Extract the (x, y) coordinate from the center of the cell holding the provided text.  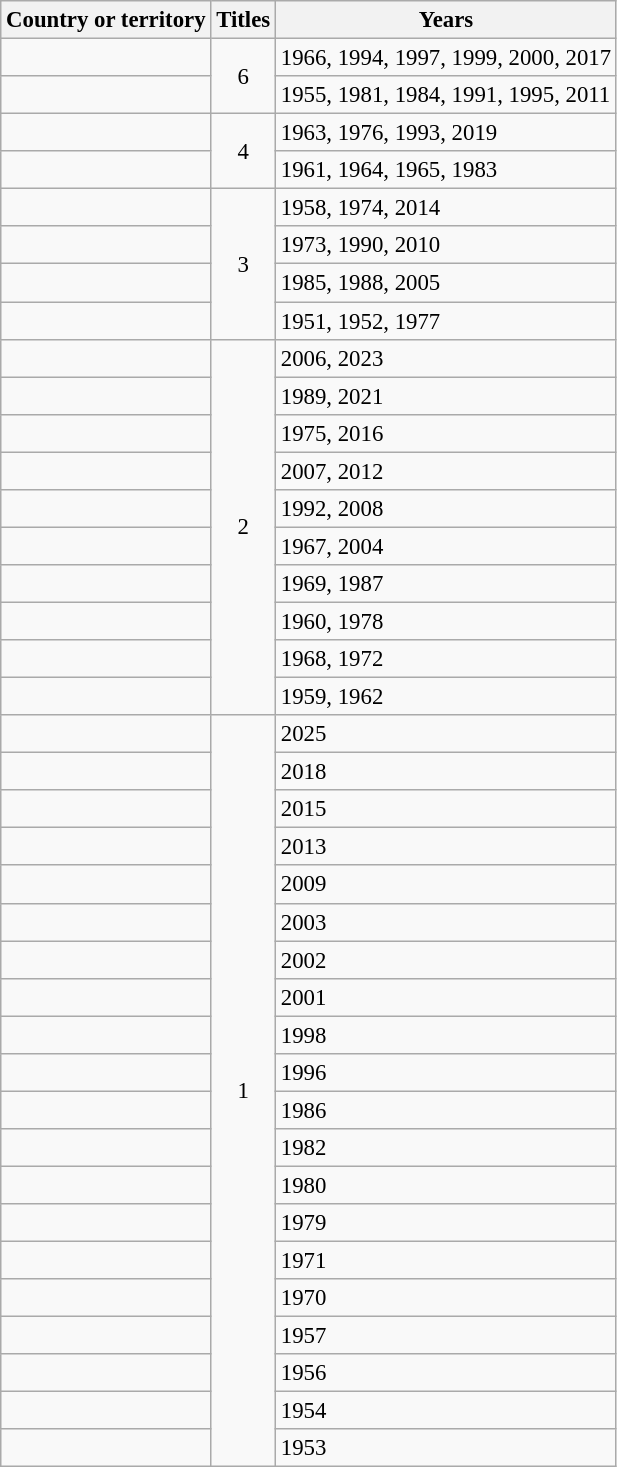
2 (244, 527)
2015 (446, 809)
2013 (446, 847)
Years (446, 20)
1958, 1974, 2014 (446, 208)
1979 (446, 1223)
2002 (446, 960)
1973, 1990, 2010 (446, 245)
1970 (446, 1298)
1 (244, 1091)
2006, 2023 (446, 358)
3 (244, 264)
1960, 1978 (446, 621)
1961, 1964, 1965, 1983 (446, 170)
1989, 2021 (446, 396)
1959, 1962 (446, 697)
1996 (446, 1073)
6 (244, 76)
1985, 1988, 2005 (446, 283)
1957 (446, 1336)
1951, 1952, 1977 (446, 321)
2003 (446, 922)
1955, 1981, 1984, 1991, 1995, 2011 (446, 95)
1954 (446, 1411)
2009 (446, 885)
2018 (446, 772)
1975, 2016 (446, 433)
1968, 1972 (446, 659)
4 (244, 152)
Titles (244, 20)
1982 (446, 1148)
Country or territory (106, 20)
1956 (446, 1373)
1986 (446, 1110)
1967, 2004 (446, 546)
1998 (446, 1035)
1992, 2008 (446, 509)
2025 (446, 734)
1966, 1994, 1997, 1999, 2000, 2017 (446, 58)
1980 (446, 1185)
2001 (446, 997)
1971 (446, 1261)
1963, 1976, 1993, 2019 (446, 133)
2007, 2012 (446, 471)
1969, 1987 (446, 584)
